Locate the cell with the specified text and output its [X, Y] center coordinate. 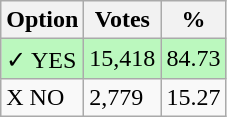
X NO [42, 97]
Option [42, 20]
15.27 [194, 97]
% [194, 20]
Votes [122, 20]
15,418 [122, 59]
✓ YES [42, 59]
2,779 [122, 97]
84.73 [194, 59]
